Capture the cell that displays the provided text and extract its (X, Y) central coordinate. 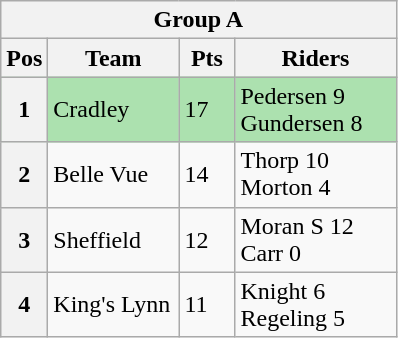
11 (207, 304)
Pedersen 9Gundersen 8 (316, 110)
Thorp 10Morton 4 (316, 174)
17 (207, 110)
1 (24, 110)
Moran S 12Carr 0 (316, 240)
Belle Vue (114, 174)
14 (207, 174)
Pos (24, 58)
Group A (198, 20)
Sheffield (114, 240)
12 (207, 240)
Cradley (114, 110)
Riders (316, 58)
3 (24, 240)
Knight 6Regeling 5 (316, 304)
4 (24, 304)
Pts (207, 58)
Team (114, 58)
King's Lynn (114, 304)
2 (24, 174)
